Pinpoint the cell where the given text exists, returning its (x, y) midpoint coordinate. 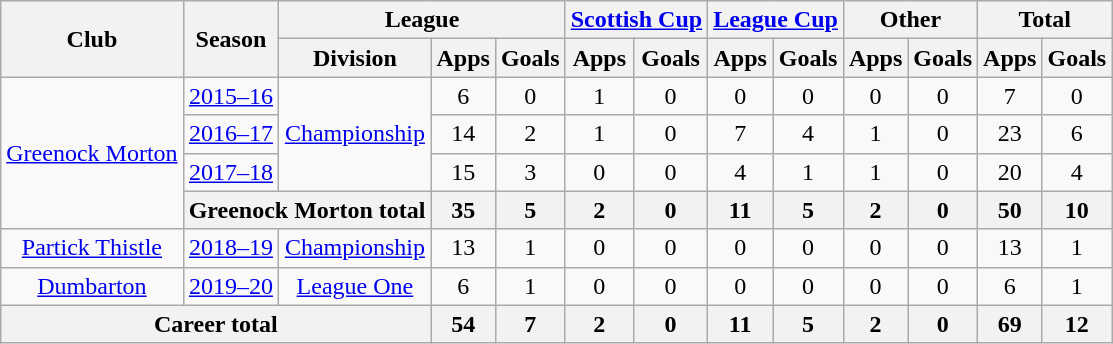
15 (463, 172)
League Cup (776, 20)
Club (92, 39)
Season (231, 39)
54 (463, 324)
50 (1010, 210)
Total (1045, 20)
Greenock Morton (92, 153)
2018–19 (231, 248)
10 (1077, 210)
2016–17 (231, 134)
Dumbarton (92, 286)
20 (1010, 172)
Partick Thistle (92, 248)
League One (355, 286)
League (422, 20)
2019–20 (231, 286)
Division (355, 58)
Greenock Morton total (307, 210)
Scottish Cup (636, 20)
35 (463, 210)
23 (1010, 134)
2017–18 (231, 172)
Career total (216, 324)
2015–16 (231, 96)
3 (530, 172)
12 (1077, 324)
14 (463, 134)
Other (910, 20)
69 (1010, 324)
